Determine the [x, y] coordinate at the center of the cell enclosing the given text.  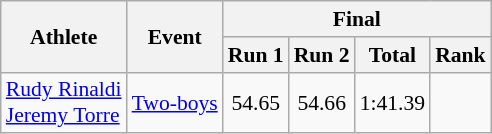
Event [175, 36]
1:41.39 [392, 102]
Rank [460, 55]
Total [392, 55]
54.66 [322, 102]
Rudy Rinaldi Jeremy Torre [64, 102]
54.65 [256, 102]
Run 1 [256, 55]
Two-boys [175, 102]
Athlete [64, 36]
Run 2 [322, 55]
Final [357, 19]
